Search for the cell housing the specified text and yield its (X, Y) center coordinate. 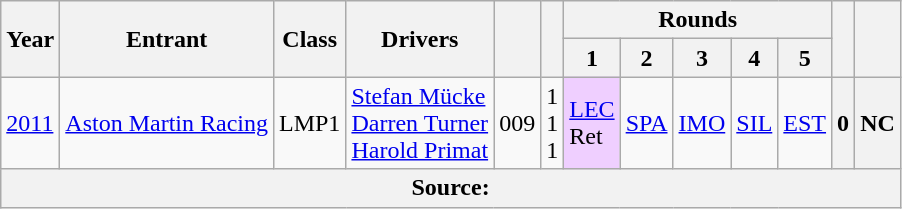
SIL (754, 123)
Stefan Mücke Darren Turner Harold Primat (420, 123)
Rounds (698, 20)
EST (805, 123)
Aston Martin Racing (167, 123)
LECRet (592, 123)
LMP1 (309, 123)
009 (518, 123)
3 (702, 58)
2 (646, 58)
4 (754, 58)
NC (878, 123)
0 (844, 123)
1 (592, 58)
Entrant (167, 39)
2011 (30, 123)
IMO (702, 123)
Year (30, 39)
5 (805, 58)
Class (309, 39)
Source: (451, 188)
111 (552, 123)
SPA (646, 123)
Drivers (420, 39)
